For the text-containing cell, return its midpoint in (X, Y) coordinate format. 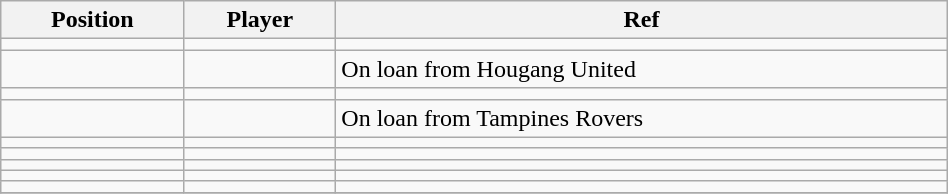
Ref (642, 20)
Position (92, 20)
On loan from Hougang United (642, 69)
Player (260, 20)
On loan from Tampines Rovers (642, 118)
